Determine the [x, y] coordinate at the center of the cell enclosing the given text.  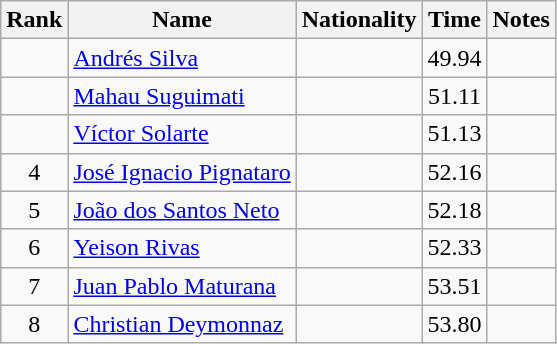
João dos Santos Neto [182, 210]
Juan Pablo Maturana [182, 286]
4 [34, 172]
Christian Deymonnaz [182, 324]
José Ignacio Pignataro [182, 172]
Mahau Suguimati [182, 96]
52.33 [454, 248]
51.11 [454, 96]
Andrés Silva [182, 58]
Rank [34, 20]
51.13 [454, 134]
7 [34, 286]
52.18 [454, 210]
52.16 [454, 172]
Víctor Solarte [182, 134]
Nationality [359, 20]
Notes [521, 20]
Time [454, 20]
5 [34, 210]
49.94 [454, 58]
Name [182, 20]
6 [34, 248]
Yeison Rivas [182, 248]
8 [34, 324]
53.80 [454, 324]
53.51 [454, 286]
